Locate the cell with the specified text and output its (X, Y) center coordinate. 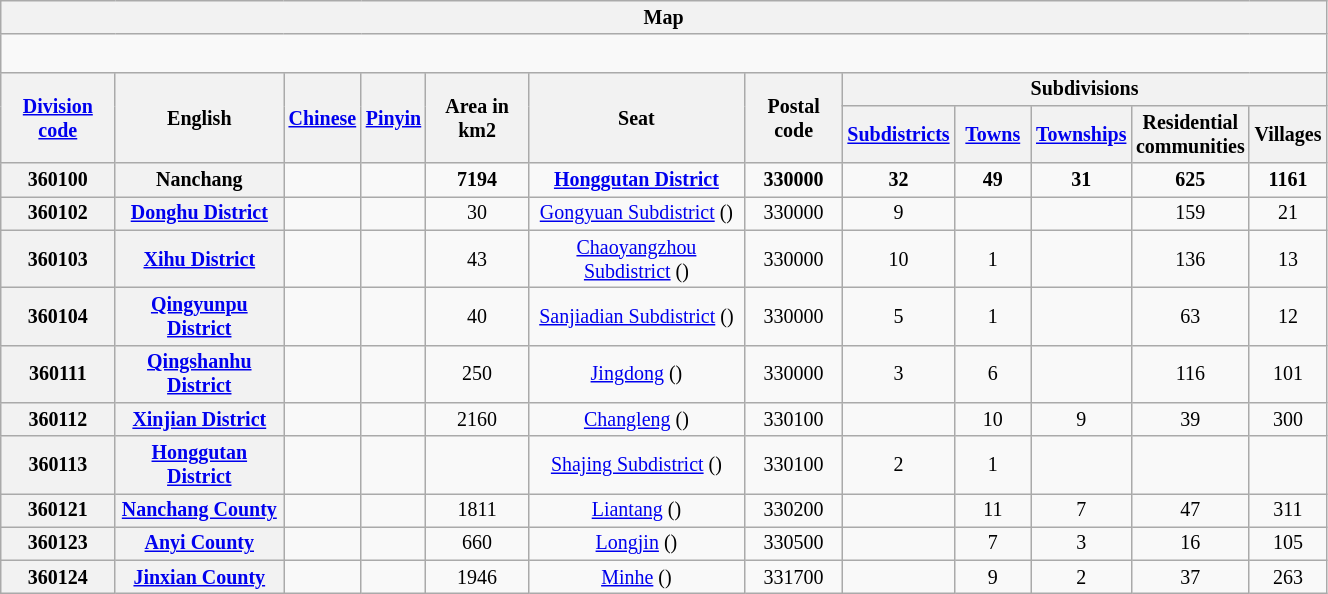
625 (1190, 180)
39 (1190, 420)
1161 (1288, 180)
331700 (794, 578)
360124 (58, 578)
360103 (58, 258)
Qingyunpu District (200, 316)
360113 (58, 464)
360102 (58, 214)
Shajing Subdistrict () (636, 464)
16 (1190, 544)
30 (477, 214)
Seat (636, 118)
Xinjian District (200, 420)
1946 (477, 578)
Map (664, 18)
360104 (58, 316)
Anyi County (200, 544)
63 (1190, 316)
1811 (477, 510)
11 (992, 510)
263 (1288, 578)
43 (477, 258)
47 (1190, 510)
Towns (992, 134)
360121 (58, 510)
Residential communities (1190, 134)
7194 (477, 180)
660 (477, 544)
12 (1288, 316)
Subdistricts (899, 134)
37 (1190, 578)
English (200, 118)
32 (899, 180)
5 (899, 316)
Qingshanhu District (200, 374)
Division code (58, 118)
Pinyin (394, 118)
300 (1288, 420)
159 (1190, 214)
330500 (794, 544)
Minhe () (636, 578)
Sanjiadian Subdistrict () (636, 316)
311 (1288, 510)
Townships (1081, 134)
Nanchang County (200, 510)
360112 (58, 420)
6 (992, 374)
360123 (58, 544)
Jinxian County (200, 578)
Chinese (322, 118)
Subdivisions (1085, 90)
360111 (58, 374)
136 (1190, 258)
Area in km2 (477, 118)
Chaoyangzhou Subdistrict () (636, 258)
Liantang () (636, 510)
Donghu District (200, 214)
Xihu District (200, 258)
2160 (477, 420)
Changleng () (636, 420)
Nanchang (200, 180)
Gongyuan Subdistrict () (636, 214)
21 (1288, 214)
101 (1288, 374)
Longjin () (636, 544)
49 (992, 180)
Postal code (794, 118)
Villages (1288, 134)
360100 (58, 180)
40 (477, 316)
105 (1288, 544)
250 (477, 374)
Jingdong () (636, 374)
116 (1190, 374)
13 (1288, 258)
330200 (794, 510)
31 (1081, 180)
